Output the (X, Y) coordinate of the center of the cell containing the given text.  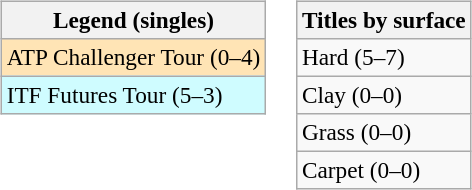
Titles by surface (384, 20)
Grass (0–0) (384, 133)
Clay (0–0) (384, 95)
ITF Futures Tour (5–3) (133, 95)
Carpet (0–0) (384, 171)
Legend (singles) (133, 20)
Hard (5–7) (384, 57)
ATP Challenger Tour (0–4) (133, 57)
